Extract the [X, Y] coordinate from the center of the cell holding the provided text.  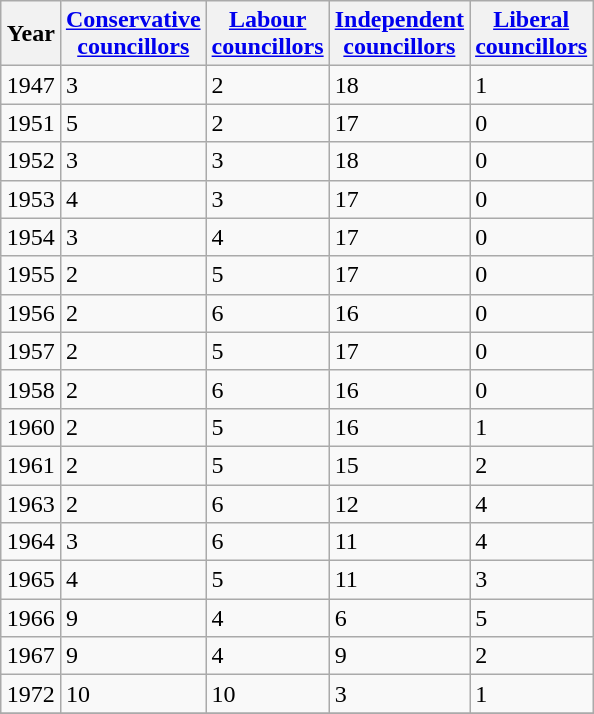
1972 [30, 694]
1965 [30, 580]
1953 [30, 199]
1947 [30, 85]
Year [30, 34]
1963 [30, 503]
Liberalcouncillors [532, 34]
Labourcouncillors [268, 34]
1961 [30, 465]
12 [399, 503]
1957 [30, 351]
1967 [30, 656]
1956 [30, 313]
1951 [30, 123]
Conservativecouncillors [133, 34]
Independentcouncillors [399, 34]
1954 [30, 237]
1966 [30, 618]
1958 [30, 389]
1964 [30, 542]
1960 [30, 427]
1952 [30, 161]
1955 [30, 275]
15 [399, 465]
